Scan for the cell matching the given text and deliver its (X, Y) coordinate at center. 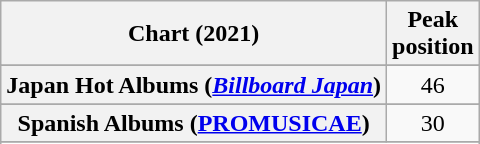
46 (433, 85)
Japan Hot Albums (Billboard Japan) (194, 85)
Chart (2021) (194, 34)
30 (433, 123)
Spanish Albums (PROMUSICAE) (194, 123)
Peakposition (433, 34)
